Identify which cell holds the provided text, then report its (X, Y) central coordinate. 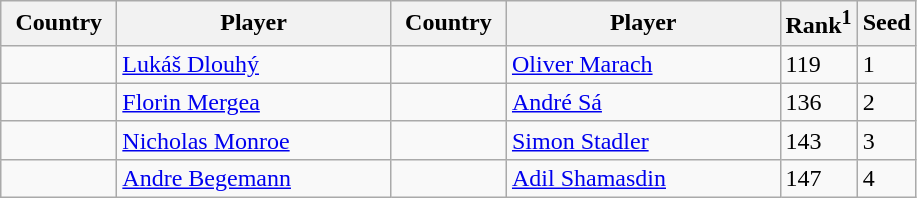
3 (886, 140)
Simon Stadler (643, 140)
143 (818, 140)
Florin Mergea (254, 102)
4 (886, 178)
Seed (886, 24)
André Sá (643, 102)
147 (818, 178)
2 (886, 102)
Lukáš Dlouhý (254, 64)
Andre Begemann (254, 178)
1 (886, 64)
Rank1 (818, 24)
136 (818, 102)
Oliver Marach (643, 64)
119 (818, 64)
Nicholas Monroe (254, 140)
Adil Shamasdin (643, 178)
